Locate the cell with the specified text and output its [x, y] center coordinate. 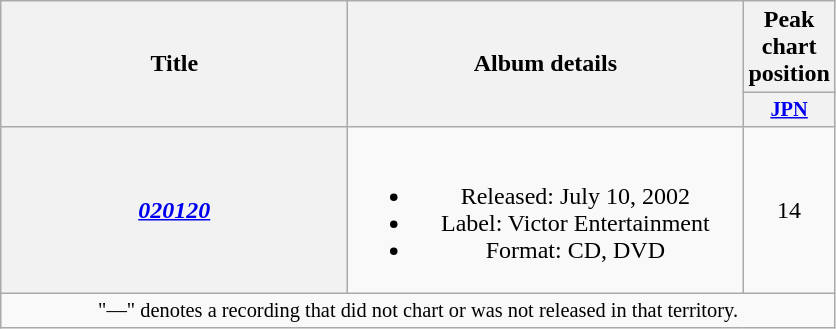
14 [789, 210]
Peak chart position [789, 47]
Album details [546, 64]
Released: July 10, 2002Label: Victor EntertainmentFormat: CD, DVD [546, 210]
"—" denotes a recording that did not chart or was not released in that territory. [418, 311]
JPN [789, 110]
020120 [174, 210]
Title [174, 64]
